Provide the [X, Y] coordinate of the cell's center where the given text is located.  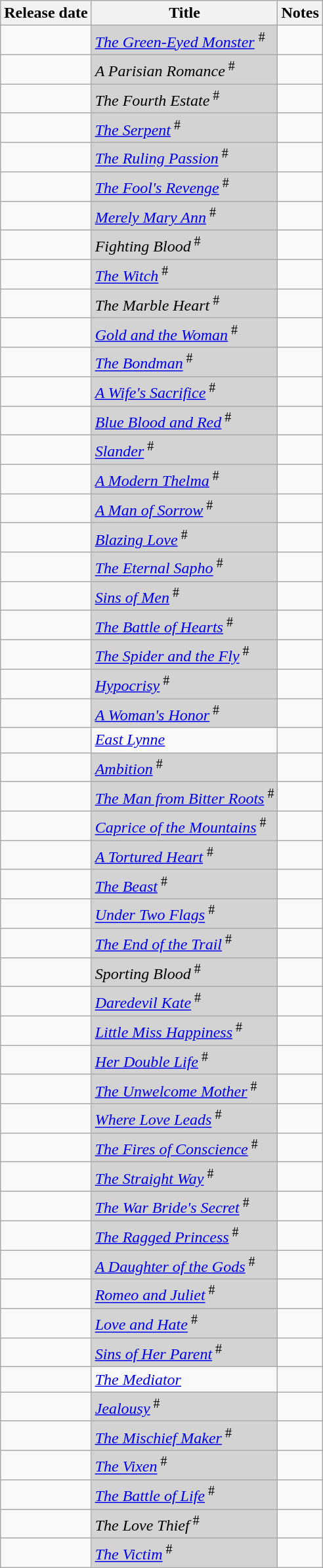
The Serpent # [184, 127]
The End of the Trail # [184, 943]
The Vixen # [184, 1466]
Love and Hate # [184, 1324]
Where Love Leads # [184, 1119]
The Mediator [184, 1380]
The Battle of Hearts # [184, 625]
Gold and the Woman # [184, 332]
Sporting Blood # [184, 972]
The Love Thief # [184, 1523]
A Daughter of the Gods # [184, 1265]
The Spider and the Fly # [184, 654]
The Bondman # [184, 362]
Little Miss Happiness # [184, 1031]
A Woman's Honor # [184, 713]
A Tortured Heart # [184, 855]
Caprice of the Mountains # [184, 826]
The Fires of Conscience # [184, 1148]
The Green-Eyed Monster # [184, 41]
The Marble Heart # [184, 303]
Slander # [184, 450]
The War Bride's Secret # [184, 1207]
Blue Blood and Red # [184, 420]
Ambition # [184, 767]
A Modern Thelma # [184, 479]
The Mischief Maker # [184, 1435]
Title [184, 13]
Romeo and Juliet # [184, 1294]
The Fourth Estate # [184, 98]
The Victim # [184, 1554]
Under Two Flags # [184, 914]
Jealousy # [184, 1406]
Merely Mary Ann # [184, 215]
Release date [46, 13]
A Wife's Sacrifice # [184, 391]
The Beast # [184, 884]
A Man of Sorrow # [184, 508]
The Battle of Life # [184, 1494]
Hypocrisy # [184, 684]
The Ruling Passion # [184, 158]
The Eternal Sapho # [184, 567]
The Witch # [184, 274]
The Straight Way # [184, 1177]
The Man from Bitter Roots # [184, 797]
Notes [300, 13]
Her Double Life # [184, 1060]
The Ragged Princess # [184, 1236]
A Parisian Romance # [184, 70]
Sins of Men # [184, 596]
Daredevil Kate # [184, 1002]
Fighting Blood # [184, 246]
Sins of Her Parent # [184, 1353]
East Lynne [184, 740]
Blazing Love # [184, 537]
The Unwelcome Mother # [184, 1089]
The Fool's Revenge # [184, 186]
